Extract the (X, Y) coordinate from the center of the cell holding the provided text.  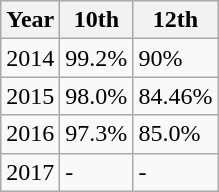
98.0% (96, 96)
2016 (30, 134)
10th (96, 20)
84.46% (176, 96)
2015 (30, 96)
85.0% (176, 134)
97.3% (96, 134)
2017 (30, 172)
90% (176, 58)
99.2% (96, 58)
12th (176, 20)
2014 (30, 58)
Year (30, 20)
